Scan for the cell matching the given text and deliver its [X, Y] coordinate at center. 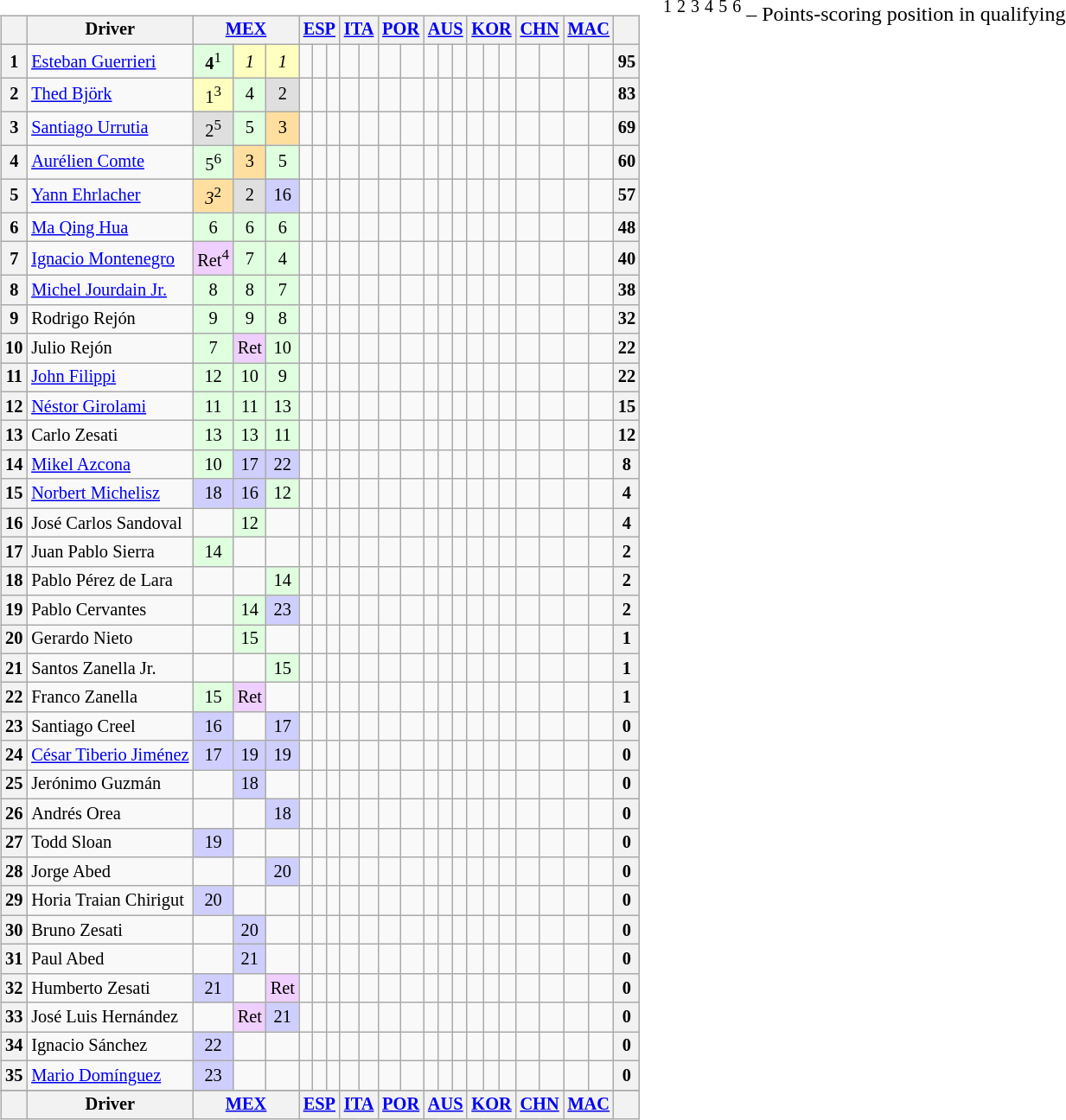
José Luis Hernández [110, 1017]
Santos Zanella Jr. [110, 668]
Aurélien Comte [110, 162]
Ignacio Montenegro [110, 259]
Franco Zanella [110, 697]
Santiago Creel [110, 727]
Yann Ehrlacher [110, 195]
Andrés Orea [110, 813]
60 [627, 162]
Jerónimo Guzmán [110, 785]
28 [14, 872]
30 [14, 930]
Santiago Urrutia [110, 128]
95 [627, 60]
26 [14, 813]
Jorge Abed [110, 872]
27 [14, 843]
48 [627, 227]
Ignacio Sánchez [110, 1047]
35 [14, 1075]
Mario Domínguez [110, 1075]
56 [213, 162]
Norbert Michelisz [110, 493]
John Filippi [110, 378]
Michel Jourdain Jr. [110, 290]
29 [14, 900]
Paul Abed [110, 959]
24 [14, 755]
Esteban Guerrieri [110, 60]
Horia Traian Chirigut [110, 900]
38 [627, 290]
Rodrigo Rejón [110, 319]
Néstor Girolami [110, 406]
34 [14, 1047]
Juan Pablo Sierra [110, 552]
57 [627, 195]
Ma Qing Hua [110, 227]
83 [627, 95]
Bruno Zesati [110, 930]
Ret4 [213, 259]
Gerardo Nieto [110, 640]
Todd Sloan [110, 843]
Humberto Zesati [110, 988]
31 [14, 959]
33 [14, 1017]
Mikel Azcona [110, 465]
Thed Björk [110, 95]
Carlo Zesati [110, 436]
40 [627, 259]
69 [627, 128]
César Tiberio Jiménez [110, 755]
Julio Rejón [110, 348]
41 [213, 60]
Pablo Cervantes [110, 610]
Pablo Pérez de Lara [110, 581]
José Carlos Sandoval [110, 523]
